Locate the cell with the specified text and output its (X, Y) center coordinate. 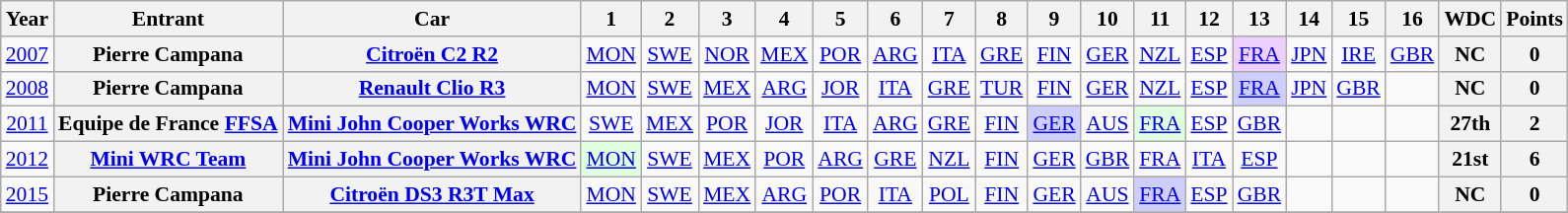
7 (949, 19)
15 (1359, 19)
11 (1160, 19)
Year (28, 19)
Renault Clio R3 (432, 89)
2007 (28, 54)
27th (1469, 124)
2011 (28, 124)
TUR (1002, 89)
Entrant (168, 19)
POL (949, 194)
Citroën C2 R2 (432, 54)
1 (611, 19)
9 (1053, 19)
NOR (727, 54)
WDC (1469, 19)
2008 (28, 89)
Equipe de France FFSA (168, 124)
2012 (28, 160)
13 (1260, 19)
14 (1309, 19)
21st (1469, 160)
2015 (28, 194)
Mini WRC Team (168, 160)
3 (727, 19)
IRE (1359, 54)
12 (1209, 19)
5 (840, 19)
4 (784, 19)
Citroën DS3 R3T Max (432, 194)
Car (432, 19)
8 (1002, 19)
Points (1534, 19)
10 (1108, 19)
16 (1412, 19)
